Output the (X, Y) coordinate of the center of the cell containing the given text.  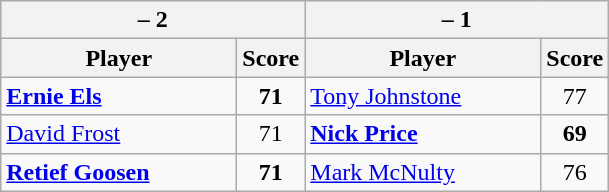
– 2 (153, 20)
Mark McNulty (423, 172)
Nick Price (423, 134)
– 1 (457, 20)
Tony Johnstone (423, 96)
69 (575, 134)
Retief Goosen (119, 172)
Ernie Els (119, 96)
David Frost (119, 134)
77 (575, 96)
76 (575, 172)
